Search for the cell housing the specified text and yield its (X, Y) center coordinate. 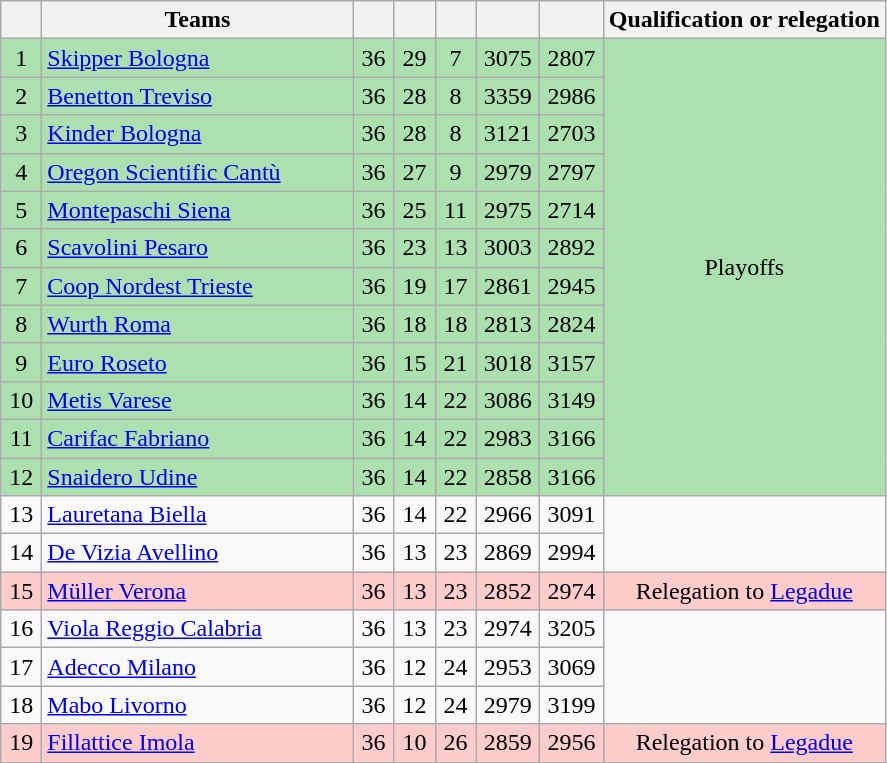
Carifac Fabriano (198, 438)
2986 (572, 96)
Scavolini Pesaro (198, 248)
2966 (508, 515)
Coop Nordest Trieste (198, 286)
2953 (508, 667)
2956 (572, 743)
27 (414, 172)
2975 (508, 210)
3086 (508, 400)
Benetton Treviso (198, 96)
Qualification or relegation (744, 20)
Müller Verona (198, 591)
2797 (572, 172)
2983 (508, 438)
2703 (572, 134)
Wurth Roma (198, 324)
3018 (508, 362)
Metis Varese (198, 400)
Montepaschi Siena (198, 210)
2852 (508, 591)
3003 (508, 248)
2861 (508, 286)
Fillattice Imola (198, 743)
3359 (508, 96)
Skipper Bologna (198, 58)
2892 (572, 248)
2945 (572, 286)
2807 (572, 58)
Mabo Livorno (198, 705)
Snaidero Udine (198, 477)
2824 (572, 324)
2994 (572, 553)
Viola Reggio Calabria (198, 629)
29 (414, 58)
Teams (198, 20)
2869 (508, 553)
3149 (572, 400)
3205 (572, 629)
2813 (508, 324)
16 (22, 629)
4 (22, 172)
2858 (508, 477)
26 (456, 743)
6 (22, 248)
Lauretana Biella (198, 515)
De Vizia Avellino (198, 553)
3199 (572, 705)
Euro Roseto (198, 362)
Playoffs (744, 268)
3075 (508, 58)
2859 (508, 743)
3157 (572, 362)
3069 (572, 667)
Adecco Milano (198, 667)
3091 (572, 515)
2714 (572, 210)
Oregon Scientific Cantù (198, 172)
3121 (508, 134)
21 (456, 362)
2 (22, 96)
25 (414, 210)
1 (22, 58)
5 (22, 210)
3 (22, 134)
Kinder Bologna (198, 134)
